Return (x, y) of the center of cell containing provided text 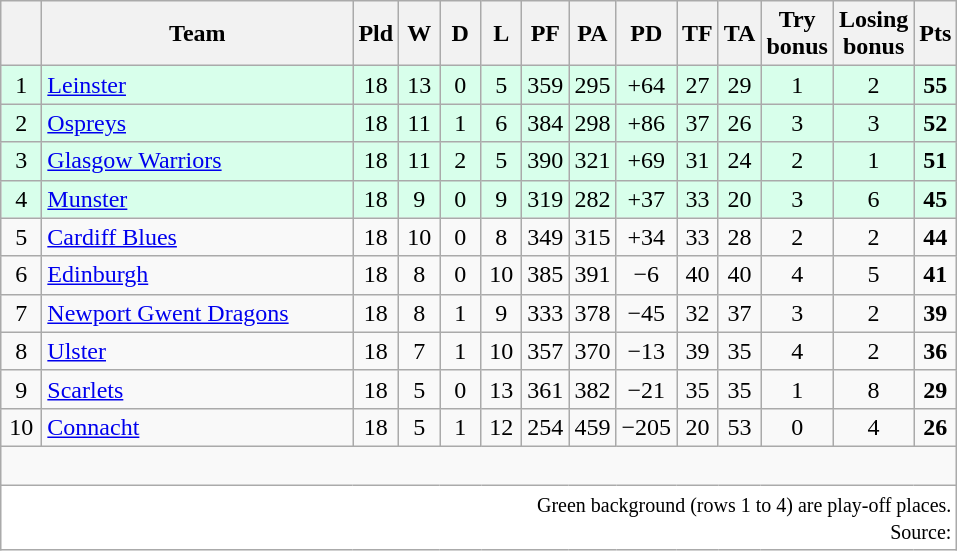
390 (546, 161)
359 (546, 85)
41 (936, 275)
PA (592, 34)
Edinburgh (198, 275)
Team (198, 34)
PF (546, 34)
W (420, 34)
51 (936, 161)
382 (592, 389)
−205 (646, 427)
333 (546, 313)
+69 (646, 161)
Green background (rows 1 to 4) are play-off places.Source: (479, 516)
28 (740, 237)
385 (546, 275)
+86 (646, 123)
391 (592, 275)
361 (546, 389)
Munster (198, 199)
Glasgow Warriors (198, 161)
Pld (376, 34)
36 (936, 351)
Losing bonus (873, 34)
D (460, 34)
Newport Gwent Dragons (198, 313)
24 (740, 161)
349 (546, 237)
+34 (646, 237)
384 (546, 123)
254 (546, 427)
44 (936, 237)
378 (592, 313)
370 (592, 351)
+37 (646, 199)
Cardiff Blues (198, 237)
Connacht (198, 427)
−21 (646, 389)
32 (698, 313)
L (502, 34)
12 (502, 427)
Leinster (198, 85)
55 (936, 85)
52 (936, 123)
Try bonus (797, 34)
−6 (646, 275)
295 (592, 85)
Ulster (198, 351)
298 (592, 123)
357 (546, 351)
TF (698, 34)
282 (592, 199)
315 (592, 237)
PD (646, 34)
Pts (936, 34)
31 (698, 161)
TA (740, 34)
−45 (646, 313)
319 (546, 199)
+64 (646, 85)
Scarlets (198, 389)
Ospreys (198, 123)
53 (740, 427)
45 (936, 199)
321 (592, 161)
27 (698, 85)
−13 (646, 351)
459 (592, 427)
